For the text-containing cell, return its midpoint in (X, Y) coordinate format. 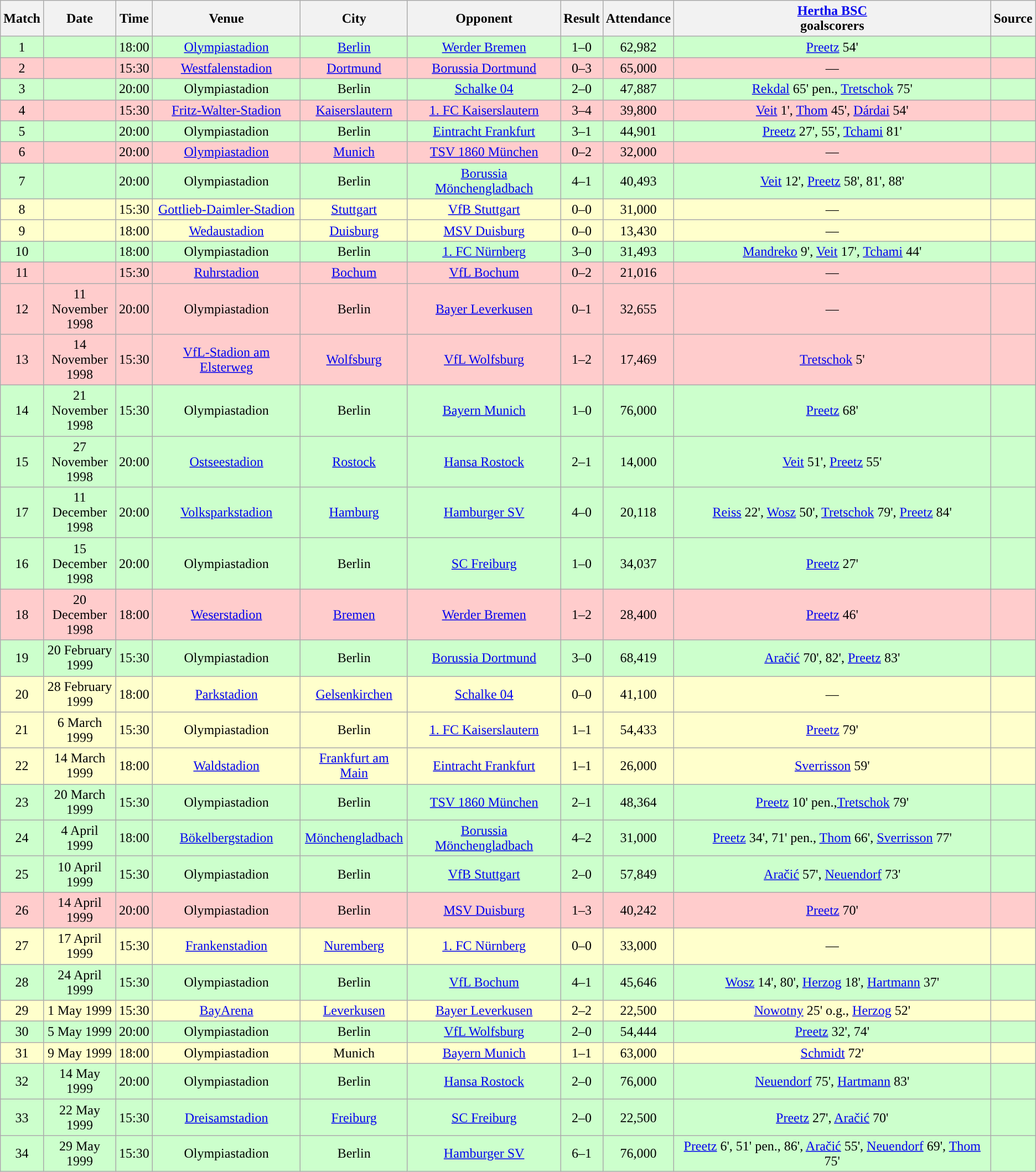
Preetz 54' (832, 47)
Match (22, 19)
Volksparkstadion (226, 513)
54,444 (638, 1032)
Westfalenstadion (226, 68)
Fritz-Walter-Stadion (226, 110)
Hertha BSCgoalscorers (832, 19)
Preetz 27' (832, 564)
Sverrisson 59' (832, 766)
22 (22, 766)
12 (22, 309)
9 May 1999 (80, 1053)
62,982 (638, 47)
Neuendorf 75', Hartmann 83' (832, 1082)
27 November 1998 (80, 462)
20,118 (638, 513)
Parkstadion (226, 694)
1 May 1999 (80, 1011)
34 (22, 1154)
Aračić 57', Neuendorf 73' (832, 874)
Rekdal 65' pen., Tretschok 75' (832, 89)
34,037 (638, 564)
14 March 1999 (80, 766)
25 (22, 874)
Opponent (484, 19)
14,000 (638, 462)
14 (22, 411)
22 May 1999 (80, 1117)
11 November 1998 (80, 309)
Tretschok 5' (832, 360)
14 November 1998 (80, 360)
8 (22, 209)
Preetz 27', Aračić 70' (832, 1117)
13,430 (638, 230)
13 (22, 360)
7 (22, 180)
Mandreko 9', Veit 17', Tchami 44' (832, 251)
Result (582, 19)
Preetz 79' (832, 730)
20 (22, 694)
24 April 1999 (80, 982)
Stuttgart (354, 209)
1–3 (582, 910)
Wosz 14', 80', Herzog 18', Hartmann 37' (832, 982)
4 April 1999 (80, 838)
Gottlieb-Daimler-Stadion (226, 209)
Duisburg (354, 230)
6 March 1999 (80, 730)
26,000 (638, 766)
Veit 12', Preetz 58', 81', 88' (832, 180)
Dreisamstadion (226, 1117)
Nowotny 25' o.g., Herzog 52' (832, 1011)
Hamburg (354, 513)
21 November 1998 (80, 411)
Venue (226, 19)
39,800 (638, 110)
18 (22, 615)
40,242 (638, 910)
20 December 1998 (80, 615)
Preetz 70' (832, 910)
Ruhrstadion (226, 272)
Veit 1', Thom 45', Dárdai 54' (832, 110)
31,493 (638, 251)
40,493 (638, 180)
15 December 1998 (80, 564)
Dortmund (354, 68)
19 (22, 658)
Leverkusen (354, 1011)
Attendance (638, 19)
65,000 (638, 68)
29 May 1999 (80, 1154)
Aračić 70', 82', Preetz 83' (832, 658)
28,400 (638, 615)
Preetz 34', 71' pen., Thom 66', Sverrisson 77' (832, 838)
6 (22, 152)
Preetz 32', 74' (832, 1032)
Reiss 22', Wosz 50', Tretschok 79', Preetz 84' (832, 513)
Kaiserslautern (354, 110)
Preetz 46' (832, 615)
Gelsenkirchen (354, 694)
32,655 (638, 309)
City (354, 19)
23 (22, 802)
48,364 (638, 802)
3–4 (582, 110)
32 (22, 1082)
9 (22, 230)
33 (22, 1117)
33,000 (638, 946)
Time (134, 19)
17 April 1999 (80, 946)
28 February 1999 (80, 694)
3–1 (582, 131)
10 (22, 251)
2–2 (582, 1011)
BayArena (226, 1011)
Mönchengladbach (354, 838)
21,016 (638, 272)
Ostseestadion (226, 462)
44,901 (638, 131)
Wedaustadion (226, 230)
Bochum (354, 272)
6–1 (582, 1154)
17,469 (638, 360)
5 May 1999 (80, 1032)
15 (22, 462)
1 (22, 47)
Freiburg (354, 1117)
16 (22, 564)
30 (22, 1032)
57,849 (638, 874)
0–1 (582, 309)
4 (22, 110)
Source (1013, 19)
Wolfsburg (354, 360)
41,100 (638, 694)
68,419 (638, 658)
20 February 1999 (80, 658)
26 (22, 910)
24 (22, 838)
17 (22, 513)
2 (22, 68)
Bökelbergstadion (226, 838)
5 (22, 131)
Rostock (354, 462)
4–0 (582, 513)
Preetz 10' pen.,Tretschok 79' (832, 802)
Weserstadion (226, 615)
Preetz 6', 51' pen., 86', Aračić 55', Neuendorf 69', Thom 75' (832, 1154)
0–3 (582, 68)
27 (22, 946)
14 April 1999 (80, 910)
Preetz 27', 55', Tchami 81' (832, 131)
11 (22, 272)
Schmidt 72' (832, 1053)
45,646 (638, 982)
Bremen (354, 615)
21 (22, 730)
VfL-Stadion am Elsterweg (226, 360)
32,000 (638, 152)
Frankfurt am Main (354, 766)
14 May 1999 (80, 1082)
3 (22, 89)
Nuremberg (354, 946)
Frankenstadion (226, 946)
10 April 1999 (80, 874)
47,887 (638, 89)
54,433 (638, 730)
Date (80, 19)
28 (22, 982)
11 December 1998 (80, 513)
63,000 (638, 1053)
Veit 51', Preetz 55' (832, 462)
Preetz 68' (832, 411)
31 (22, 1053)
29 (22, 1011)
Waldstadion (226, 766)
20 March 1999 (80, 802)
4–2 (582, 838)
